Extract the (X, Y) coordinate from the center of the cell holding the provided text.  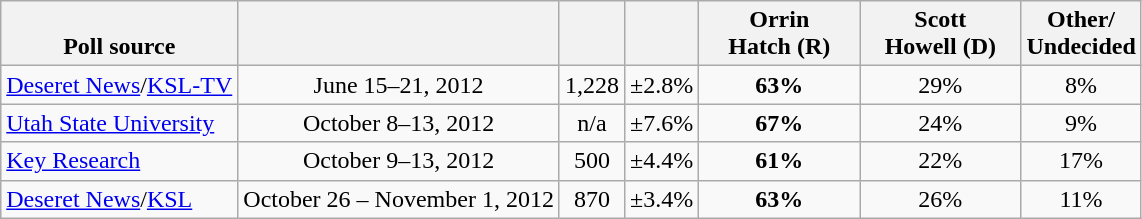
Utah State University (120, 123)
OrrinHatch (R) (780, 34)
8% (1081, 85)
29% (940, 85)
October 8–13, 2012 (399, 123)
Poll source (120, 34)
11% (1081, 199)
October 9–13, 2012 (399, 161)
±7.6% (661, 123)
Deseret News/KSL-TV (120, 85)
61% (780, 161)
n/a (592, 123)
500 (592, 161)
17% (1081, 161)
24% (940, 123)
67% (780, 123)
±3.4% (661, 199)
22% (940, 161)
Key Research (120, 161)
Other/Undecided (1081, 34)
9% (1081, 123)
June 15–21, 2012 (399, 85)
Deseret News/KSL (120, 199)
1,228 (592, 85)
±2.8% (661, 85)
ScottHowell (D) (940, 34)
±4.4% (661, 161)
870 (592, 199)
October 26 – November 1, 2012 (399, 199)
26% (940, 199)
